Search for the cell housing the specified text and yield its (x, y) center coordinate. 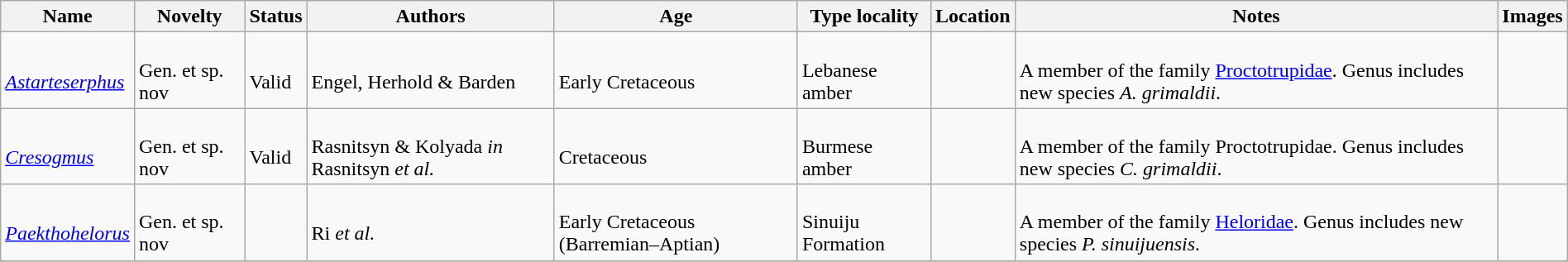
Images (1532, 17)
Age (676, 17)
Type locality (863, 17)
A member of the family Proctotrupidae. Genus includes new species C. grimaldii. (1256, 146)
A member of the family Heloridae. Genus includes new species P. sinuijuensis. (1256, 222)
Paekthohelorus (68, 222)
Cresogmus (68, 146)
Rasnitsyn & Kolyada in Rasnitsyn et al. (430, 146)
Status (276, 17)
Authors (430, 17)
Burmese amber (863, 146)
Location (973, 17)
Early Cretaceous (676, 70)
Notes (1256, 17)
Novelty (189, 17)
A member of the family Proctotrupidae. Genus includes new species A. grimaldii. (1256, 70)
Ri et al. (430, 222)
Cretaceous (676, 146)
Early Cretaceous (Barremian–Aptian) (676, 222)
Lebanese amber (863, 70)
Astarteserphus (68, 70)
Engel, Herhold & Barden (430, 70)
Sinuiju Formation (863, 222)
Name (68, 17)
